Provide the (X, Y) coordinate of the cell's center where the given text is located.  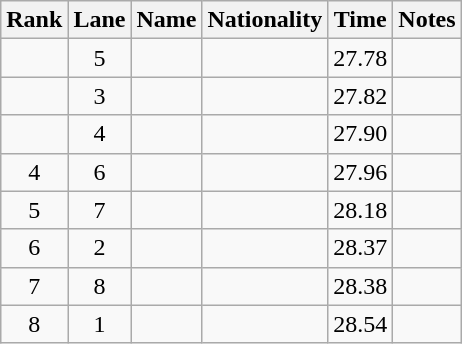
28.37 (360, 248)
Nationality (265, 20)
Name (166, 20)
27.78 (360, 58)
28.54 (360, 324)
Notes (427, 20)
28.18 (360, 210)
Rank (34, 20)
27.96 (360, 172)
28.38 (360, 286)
27.90 (360, 134)
3 (100, 96)
Time (360, 20)
Lane (100, 20)
27.82 (360, 96)
1 (100, 324)
2 (100, 248)
